For the text-containing cell, return its midpoint in [x, y] coordinate format. 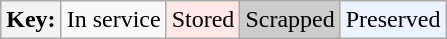
Scrapped [290, 20]
Stored [203, 20]
Preserved [393, 20]
Key: [31, 20]
In service [114, 20]
